Search for the cell housing the specified text and yield its [x, y] center coordinate. 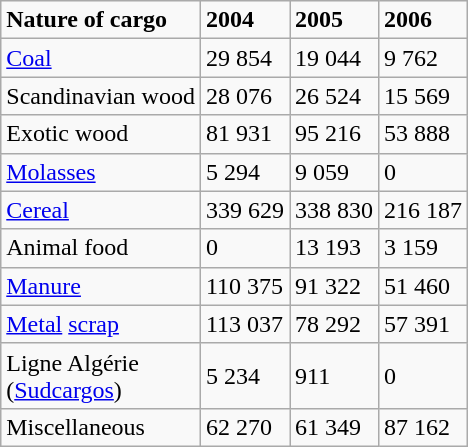
57 391 [424, 324]
15 569 [424, 96]
339 629 [244, 210]
Exotic wood [101, 134]
13 193 [334, 248]
62 270 [244, 427]
113 037 [244, 324]
Ligne Algérie(Sudcargos) [101, 376]
Metal scrap [101, 324]
338 830 [334, 210]
Animal food [101, 248]
5 234 [244, 376]
28 076 [244, 96]
95 216 [334, 134]
911 [334, 376]
Cereal [101, 210]
53 888 [424, 134]
Scandinavian wood [101, 96]
29 854 [244, 58]
87 162 [424, 427]
216 187 [424, 210]
61 349 [334, 427]
3 159 [424, 248]
81 931 [244, 134]
9 059 [334, 172]
110 375 [244, 286]
5 294 [244, 172]
2004 [244, 20]
9 762 [424, 58]
26 524 [334, 96]
Miscellaneous [101, 427]
51 460 [424, 286]
Nature of cargo [101, 20]
Molasses [101, 172]
78 292 [334, 324]
19 044 [334, 58]
2005 [334, 20]
91 322 [334, 286]
Coal [101, 58]
Manure [101, 286]
2006 [424, 20]
